Detect which cell encompasses the target text, then output its (x, y) center coordinate. 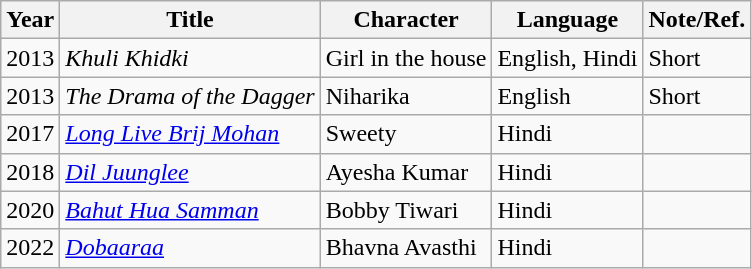
Khuli Khidki (190, 58)
2018 (30, 172)
Dil Juunglee (190, 172)
Year (30, 20)
2022 (30, 248)
Dobaaraa (190, 248)
Language (568, 20)
The Drama of the Dagger (190, 96)
Long Live Brij Mohan (190, 134)
Character (406, 20)
English (568, 96)
Girl in the house (406, 58)
Bahut Hua Samman (190, 210)
Title (190, 20)
Sweety (406, 134)
Note/Ref. (697, 20)
2017 (30, 134)
2020 (30, 210)
Ayesha Kumar (406, 172)
Niharika (406, 96)
Bobby Tiwari (406, 210)
Bhavna Avasthi (406, 248)
English, Hindi (568, 58)
